Return the (x, y) coordinate for the center point of the cell that contains the specified text.  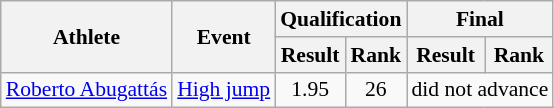
High jump (224, 90)
1.95 (310, 90)
Athlete (86, 36)
did not advance (480, 90)
Event (224, 36)
Roberto Abugattás (86, 90)
26 (376, 90)
Final (480, 19)
Qualification (340, 19)
